Detect which cell encompasses the target text, then output its [x, y] center coordinate. 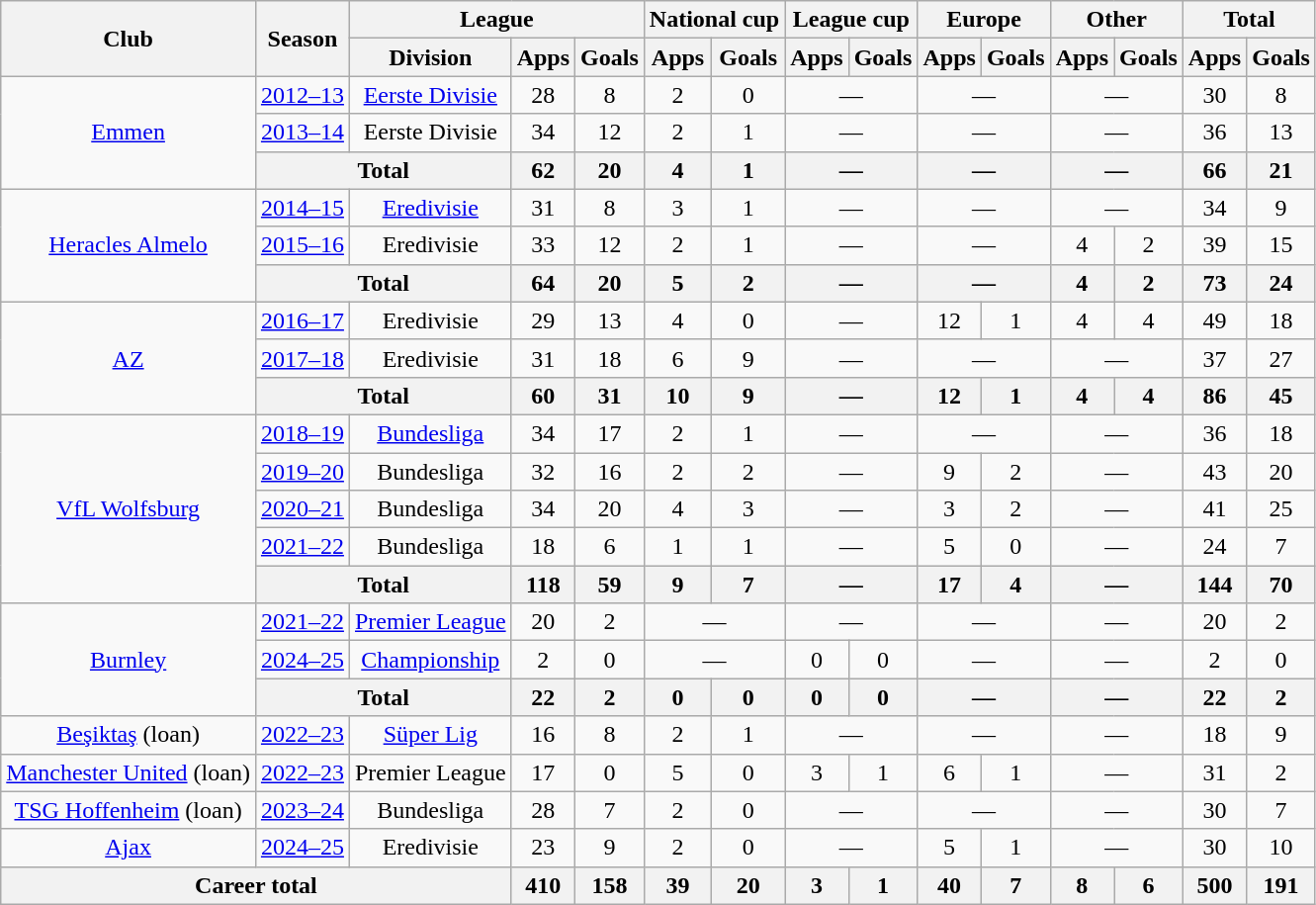
64 [543, 283]
Division [430, 57]
23 [543, 848]
49 [1214, 320]
60 [543, 396]
Manchester United (loan) [129, 772]
43 [1214, 472]
National cup [714, 20]
191 [1281, 885]
2018–19 [303, 433]
37 [1214, 358]
32 [543, 472]
Beşiktaş (loan) [129, 735]
158 [610, 885]
66 [1214, 170]
27 [1281, 358]
VfL Wolfsburg [129, 508]
2016–17 [303, 320]
Heracles Almelo [129, 245]
2019–20 [303, 472]
41 [1214, 509]
Championship [430, 660]
25 [1281, 509]
Club [129, 39]
118 [543, 585]
21 [1281, 170]
500 [1214, 885]
29 [543, 320]
League cup [851, 20]
15 [1281, 245]
Burnley [129, 660]
70 [1281, 585]
45 [1281, 396]
TSG Hoffenheim (loan) [129, 810]
144 [1214, 585]
2013–14 [303, 133]
410 [543, 885]
33 [543, 245]
40 [949, 885]
2014–15 [303, 208]
Emmen [129, 133]
Europe [984, 20]
AZ [129, 358]
2023–24 [303, 810]
2020–21 [303, 509]
73 [1214, 283]
2015–16 [303, 245]
62 [543, 170]
Other [1116, 20]
Career total [256, 885]
Süper Lig [430, 735]
86 [1214, 396]
2012–13 [303, 95]
59 [610, 585]
Ajax [129, 848]
Season [303, 39]
2017–18 [303, 358]
League [496, 20]
